Provide the [X, Y] coordinate of the cell's center where the given text is located.  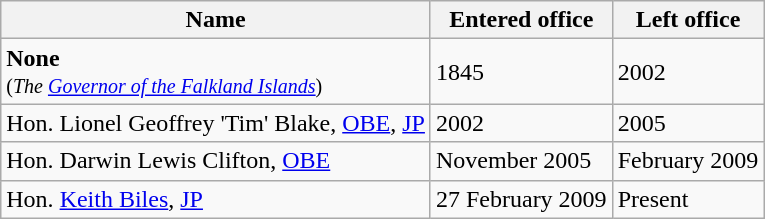
27 February 2009 [521, 199]
1845 [521, 72]
Hon. Lionel Geoffrey 'Tim' Blake, OBE, JP [216, 123]
2005 [688, 123]
Present [688, 199]
None(The Governor of the Falkland Islands) [216, 72]
Entered office [521, 20]
February 2009 [688, 161]
Left office [688, 20]
Name [216, 20]
Hon. Keith Biles, JP [216, 199]
Hon. Darwin Lewis Clifton, OBE [216, 161]
November 2005 [521, 161]
